Capture the cell that displays the provided text and extract its [x, y] central coordinate. 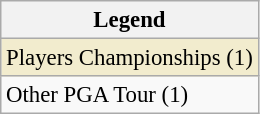
Players Championships (1) [130, 58]
Other PGA Tour (1) [130, 95]
Legend [130, 20]
